Capture the cell that displays the provided text and extract its [X, Y] central coordinate. 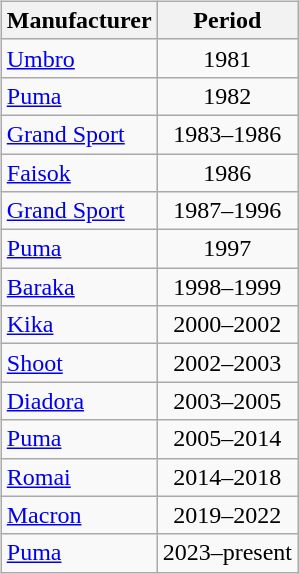
Baraka [79, 287]
Shoot [79, 363]
1986 [227, 173]
2005–2014 [227, 439]
Kika [79, 325]
1981 [227, 58]
1982 [227, 96]
Period [227, 20]
2000–2002 [227, 325]
2002–2003 [227, 363]
2019–2022 [227, 515]
Umbro [79, 58]
Macron [79, 515]
Manufacturer [79, 20]
1987–1996 [227, 211]
2014–2018 [227, 477]
1997 [227, 249]
Romai [79, 477]
Faisok [79, 173]
2003–2005 [227, 401]
Diadora [79, 401]
1983–1986 [227, 134]
1998–1999 [227, 287]
2023–present [227, 553]
